Search for the cell housing the specified text and yield its [X, Y] center coordinate. 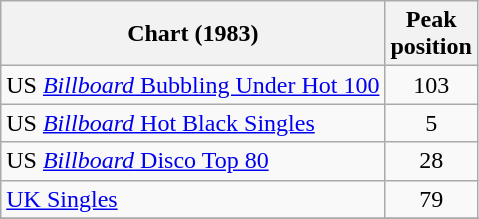
103 [431, 85]
US Billboard Disco Top 80 [193, 161]
US Billboard Hot Black Singles [193, 123]
Chart (1983) [193, 34]
US Billboard Bubbling Under Hot 100 [193, 85]
28 [431, 161]
79 [431, 199]
UK Singles [193, 199]
5 [431, 123]
Peakposition [431, 34]
